Return the (X, Y) coordinate for the center point of the cell that contains the specified text.  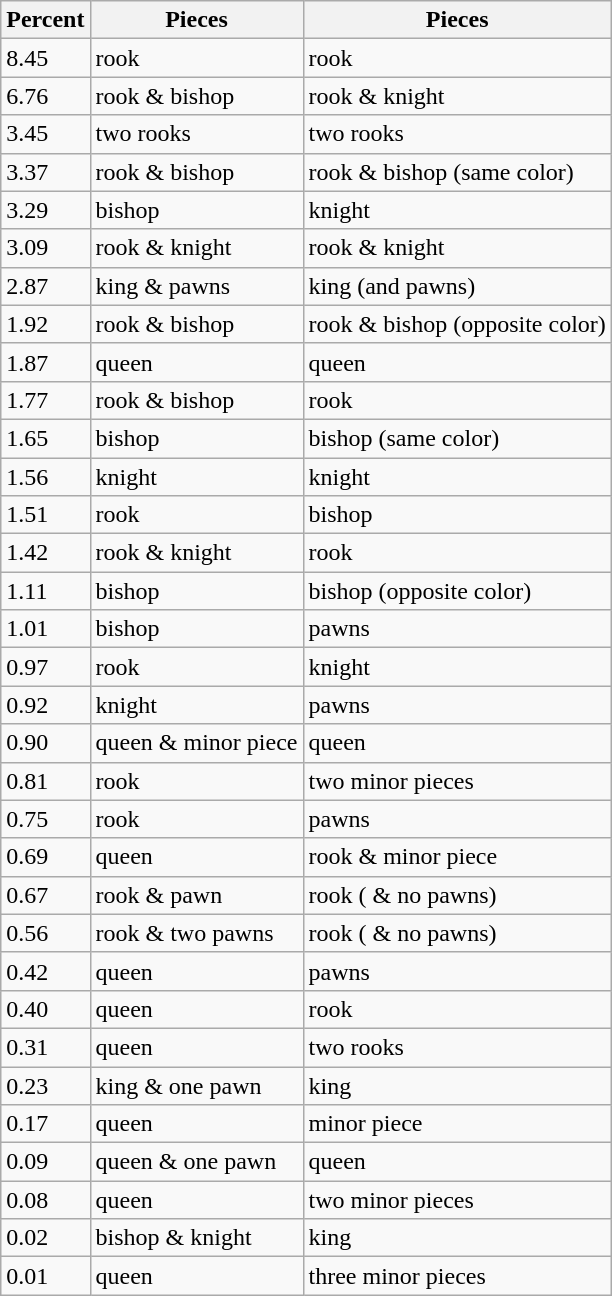
0.02 (46, 1238)
0.56 (46, 933)
0.42 (46, 971)
0.75 (46, 819)
1.65 (46, 438)
0.31 (46, 1047)
2.87 (46, 286)
3.37 (46, 172)
3.29 (46, 210)
bishop & knight (196, 1238)
Percent (46, 20)
1.56 (46, 477)
rook & pawn (196, 895)
3.45 (46, 134)
0.92 (46, 705)
rook & bishop (opposite color) (457, 324)
1.87 (46, 362)
1.01 (46, 629)
queen & one pawn (196, 1162)
0.69 (46, 857)
0.40 (46, 1009)
0.17 (46, 1124)
0.90 (46, 743)
minor piece (457, 1124)
king & pawns (196, 286)
3.09 (46, 248)
0.67 (46, 895)
three minor pieces (457, 1276)
1.51 (46, 515)
1.77 (46, 400)
rook & bishop (same color) (457, 172)
6.76 (46, 96)
rook & minor piece (457, 857)
0.81 (46, 781)
queen & minor piece (196, 743)
0.08 (46, 1200)
0.23 (46, 1085)
king & one pawn (196, 1085)
rook & two pawns (196, 933)
king (and pawns) (457, 286)
1.92 (46, 324)
8.45 (46, 58)
0.09 (46, 1162)
0.97 (46, 667)
1.11 (46, 591)
1.42 (46, 553)
0.01 (46, 1276)
bishop (opposite color) (457, 591)
bishop (same color) (457, 438)
